Detect which cell encompasses the target text, then output its (x, y) center coordinate. 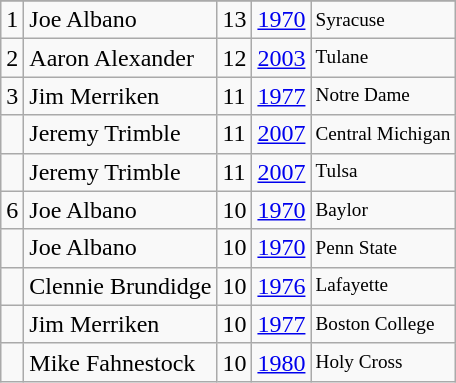
Aaron Alexander (120, 58)
Penn State (383, 248)
Mike Fahnestock (120, 362)
3 (12, 96)
1980 (282, 362)
Syracuse (383, 20)
Notre Dame (383, 96)
Tulsa (383, 172)
Boston College (383, 324)
Lafayette (383, 286)
12 (234, 58)
Baylor (383, 210)
2 (12, 58)
6 (12, 210)
2003 (282, 58)
13 (234, 20)
Tulane (383, 58)
Central Michigan (383, 134)
Holy Cross (383, 362)
Clennie Brundidge (120, 286)
1976 (282, 286)
1 (12, 20)
